Capture the cell that displays the provided text and extract its (X, Y) central coordinate. 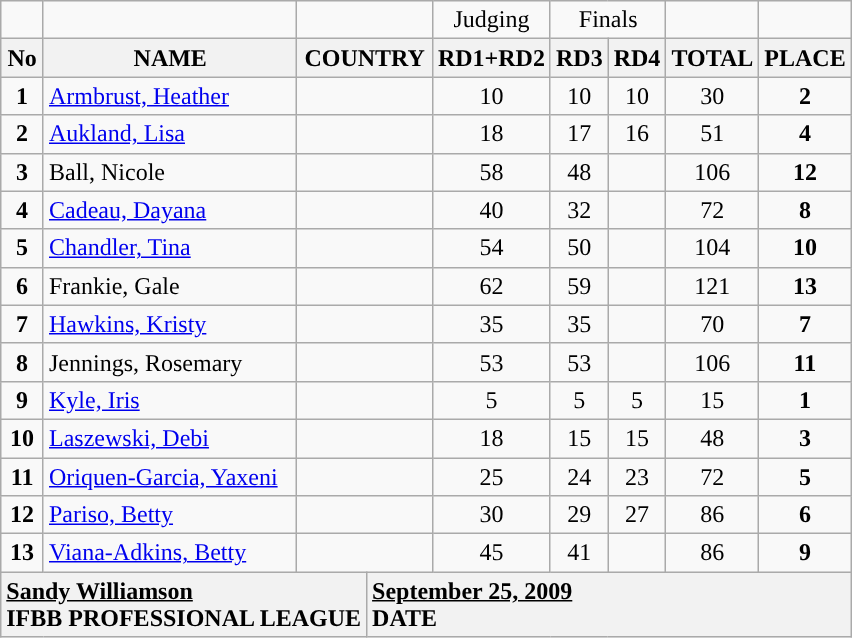
17 (579, 134)
27 (637, 515)
62 (491, 286)
Chandler, Tina (170, 248)
41 (579, 553)
No (22, 58)
Cadeau, Dayana (170, 210)
Ball, Nicole (170, 172)
TOTAL (712, 58)
Aukland, Lisa (170, 134)
Kyle, Iris (170, 400)
Frankie, Gale (170, 286)
RD4 (637, 58)
Hawkins, Kristy (170, 324)
54 (491, 248)
24 (579, 477)
29 (579, 515)
51 (712, 134)
Jennings, Rosemary (170, 362)
September 25, 2009DATE (610, 604)
Laszewski, Debi (170, 438)
50 (579, 248)
25 (491, 477)
Finals (608, 20)
COUNTRY (364, 58)
70 (712, 324)
58 (491, 172)
RD3 (579, 58)
40 (491, 210)
Viana-Adkins, Betty (170, 553)
16 (637, 134)
32 (579, 210)
Pariso, Betty (170, 515)
121 (712, 286)
Judging (491, 20)
Oriquen-Garcia, Yaxeni (170, 477)
PLACE (805, 58)
Armbrust, Heather (170, 96)
104 (712, 248)
NAME (170, 58)
23 (637, 477)
RD1+RD2 (491, 58)
59 (579, 286)
Sandy WilliamsonIFBB PROFESSIONAL LEAGUE (184, 604)
45 (491, 553)
